For the text-containing cell, return its midpoint in (x, y) coordinate format. 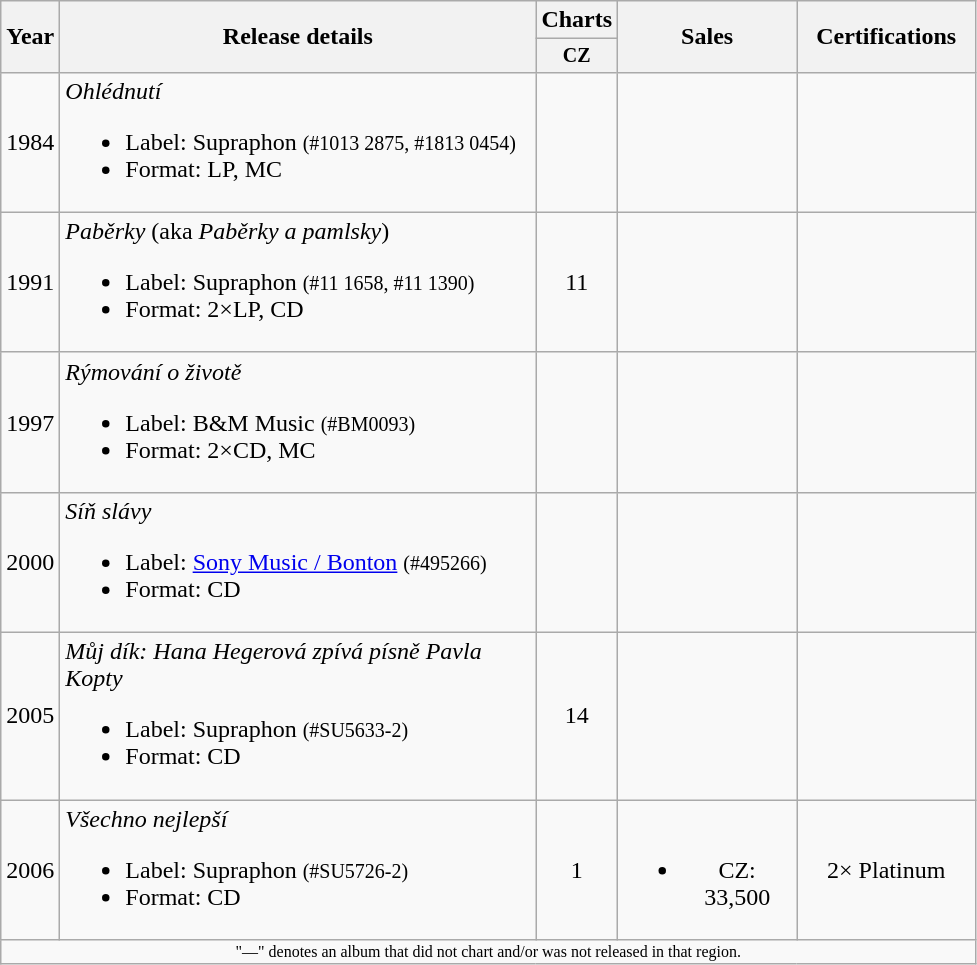
1997 (30, 422)
Release details (298, 37)
2000 (30, 562)
2005 (30, 716)
"—" denotes an album that did not chart and/or was not released in that region. (488, 952)
Certifications (886, 37)
14 (577, 716)
1 (577, 870)
Year (30, 37)
OhlédnutíLabel: Supraphon (#1013 2875, #1813 0454)Format: LP, MC (298, 142)
2006 (30, 870)
Síň slávyLabel: Sony Music / Bonton (#495266)Format: CD (298, 562)
1984 (30, 142)
Rýmování o životěLabel: B&M Music (#BM0093)Format: 2×CD, MC (298, 422)
CZ: 33,500 (708, 870)
Paběrky (aka Paběrky a pamlsky)Label: Supraphon (#11 1658, #11 1390)Format: 2×LP, CD (298, 282)
Všechno nejlepšíLabel: Supraphon (#SU5726-2)Format: CD (298, 870)
CZ (577, 56)
Můj dík: Hana Hegerová zpívá písně Pavla KoptyLabel: Supraphon (#SU5633-2)Format: CD (298, 716)
11 (577, 282)
Charts (577, 20)
2× Platinum (886, 870)
Sales (708, 37)
1991 (30, 282)
